Scan for the cell matching the given text and deliver its [x, y] coordinate at center. 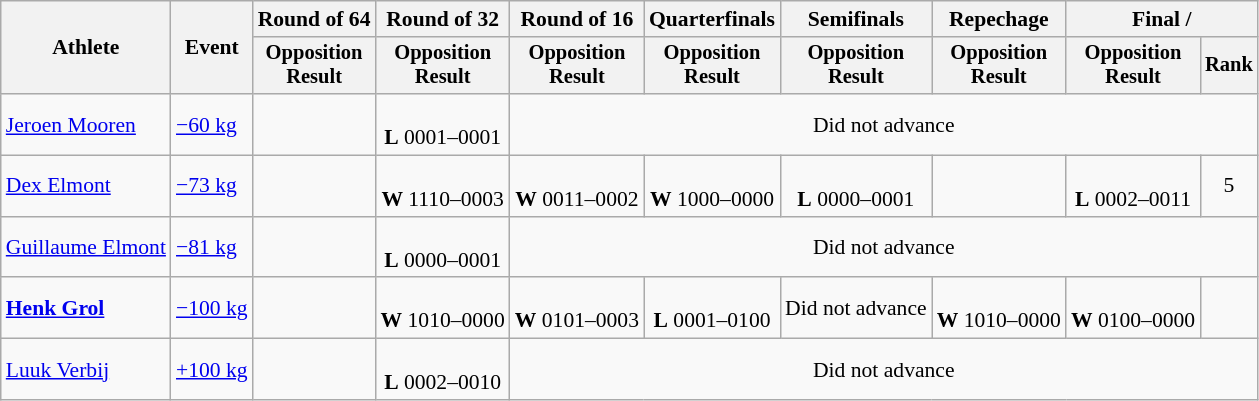
Final / [1162, 19]
L 0002–0011 [1133, 186]
L 0002–0010 [443, 370]
−60 kg [212, 124]
W 0011–0002 [577, 186]
−100 kg [212, 308]
5 [1229, 186]
−81 kg [212, 248]
W 1110–0003 [443, 186]
+100 kg [212, 370]
Luuk Verbij [86, 370]
Jeroen Mooren [86, 124]
Semifinals [856, 19]
Dex Elmont [86, 186]
Event [212, 48]
Repechage [999, 19]
Round of 32 [443, 19]
Athlete [86, 48]
Round of 16 [577, 19]
Quarterfinals [712, 19]
Rank [1229, 66]
Guillaume Elmont [86, 248]
−73 kg [212, 186]
W 1000–0000 [712, 186]
Round of 64 [314, 19]
L 0001–0100 [712, 308]
Henk Grol [86, 308]
W 0101–0003 [577, 308]
W 0100–0000 [1133, 308]
L 0001–0001 [443, 124]
